Detect which cell encompasses the target text, then output its (X, Y) center coordinate. 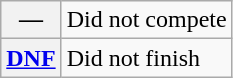
Did not finish (146, 58)
Did not compete (146, 20)
DNF (31, 58)
— (31, 20)
